Extract the (x, y) coordinate from the center of the cell holding the provided text.  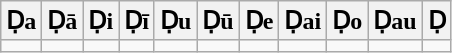
Ḍū (218, 21)
Ḍau (395, 21)
Ḍe (259, 21)
Ḍo (348, 21)
Ḍa (22, 21)
Ḍ (436, 21)
Ḍā (62, 21)
Ḍu (175, 21)
Ḍī (137, 21)
Ḍi (101, 21)
Ḍai (303, 21)
